Provide the (x, y) coordinate of the cell's center where the given text is located.  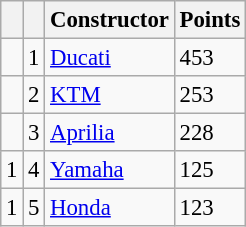
2 (34, 95)
253 (210, 95)
3 (34, 133)
Points (210, 20)
4 (34, 170)
453 (210, 58)
Aprilia (110, 133)
125 (210, 170)
Ducati (110, 58)
Constructor (110, 20)
5 (34, 208)
228 (210, 133)
Yamaha (110, 170)
KTM (110, 95)
123 (210, 208)
Honda (110, 208)
